Return [X, Y] of the center of cell containing provided text 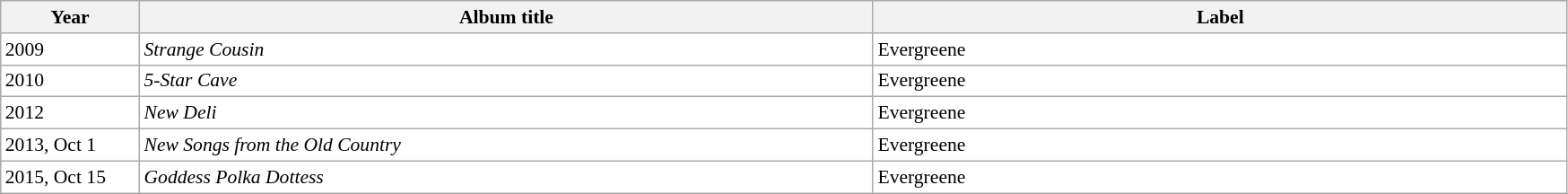
2010 [70, 81]
2013, Oct 1 [70, 145]
Year [70, 17]
2012 [70, 113]
Album title [506, 17]
Strange Cousin [506, 49]
Goddess Polka Dottess [506, 177]
New Songs from the Old Country [506, 145]
2015, Oct 15 [70, 177]
5-Star Cave [506, 81]
2009 [70, 49]
Label [1220, 17]
New Deli [506, 113]
